Detect which cell encompasses the target text, then output its [x, y] center coordinate. 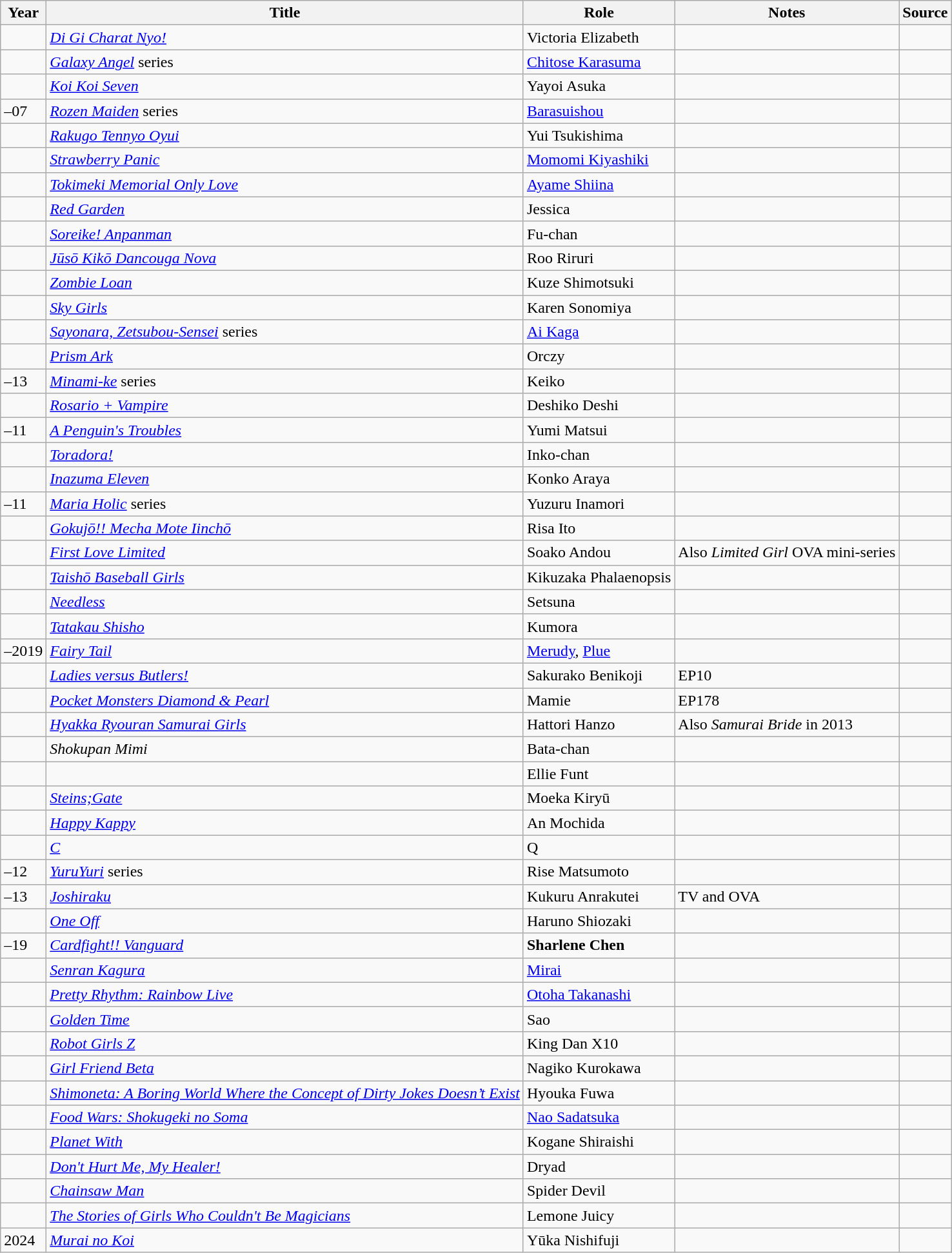
Otoha Takanashi [599, 994]
Jessica [599, 209]
–07 [23, 111]
Golden Time [285, 1019]
Sao [599, 1019]
Soako Andou [599, 553]
Soreike! Anpanman [285, 233]
Momomi Kiyashiki [599, 160]
Ayame Shiina [599, 184]
Title [285, 13]
Mirai [599, 970]
Senran Kagura [285, 970]
Yumi Matsui [599, 430]
Victoria Elizabeth [599, 37]
Merudy, Plue [599, 651]
Notes [787, 13]
Konko Araya [599, 479]
Risa Ito [599, 528]
Rozen Maiden series [285, 111]
Food Wars: Shokugeki no Soma [285, 1118]
Chitose Karasuma [599, 62]
The Stories of Girls Who Couldn't Be Magicians [285, 1216]
Minami-ke series [285, 381]
Girl Friend Beta [285, 1068]
C [285, 847]
Toradora! [285, 455]
Setsuna [599, 602]
Planet With [285, 1142]
Haruno Shiozaki [599, 921]
Steins;Gate [285, 798]
Shimoneta: A Boring World Where the Concept of Dirty Jokes Doesn’t Exist [285, 1093]
Happy Kappy [285, 823]
Yui Tsukishima [599, 135]
Bata-chan [599, 749]
Kuze Shimotsuki [599, 282]
Sharlene Chen [599, 945]
Q [599, 847]
–2019 [23, 651]
Moeka Kiryū [599, 798]
Role [599, 13]
Jūsō Kikō Dancouga Nova [285, 258]
Don't Hurt Me, My Healer! [285, 1167]
Hyakka Ryouran Samurai Girls [285, 725]
Robot Girls Z [285, 1043]
Year [23, 13]
Pocket Monsters Diamond & Pearl [285, 700]
Roo Riruri [599, 258]
Yūka Nishifuji [599, 1240]
2024 [23, 1240]
Barasuishou [599, 111]
Murai no Koi [285, 1240]
Source [925, 13]
Prism Ark [285, 357]
Spider Devil [599, 1191]
Maria Holic series [285, 504]
An Mochida [599, 823]
Also Samurai Bride in 2013 [787, 725]
Fu-chan [599, 233]
Tokimeki Memorial Only Love [285, 184]
Dryad [599, 1167]
Deshiko Deshi [599, 406]
Hattori Hanzo [599, 725]
Ladies versus Butlers! [285, 675]
Fairy Tail [285, 651]
–19 [23, 945]
EP178 [787, 700]
Orczy [599, 357]
Galaxy Angel series [285, 62]
Ellie Funt [599, 774]
Keiko [599, 381]
Cardfight!! Vanguard [285, 945]
A Penguin's Troubles [285, 430]
Sakurako Benikoji [599, 675]
Zombie Loan [285, 282]
Also Limited Girl OVA mini-series [787, 553]
Nagiko Kurokawa [599, 1068]
One Off [285, 921]
Needless [285, 602]
Yuzuru Inamori [599, 504]
Kukuru Anrakutei [599, 896]
Chainsaw Man [285, 1191]
Rosario + Vampire [285, 406]
Mamie [599, 700]
Kogane Shiraishi [599, 1142]
Tatakau Shisho [285, 626]
Kumora [599, 626]
Joshiraku [285, 896]
Rakugo Tennyo Oyui [285, 135]
King Dan X10 [599, 1043]
Lemone Juicy [599, 1216]
–12 [23, 872]
Sky Girls [285, 308]
Shokupan Mimi [285, 749]
Yayoi Asuka [599, 86]
Koi Koi Seven [285, 86]
YuruYuri series [285, 872]
Taishō Baseball Girls [285, 577]
Gokujō!! Mecha Mote Iinchō [285, 528]
EP10 [787, 675]
Hyouka Fuwa [599, 1093]
Kikuzaka Phalaenopsis [599, 577]
Red Garden [285, 209]
Strawberry Panic [285, 160]
Nao Sadatsuka [599, 1118]
Inazuma Eleven [285, 479]
Karen Sonomiya [599, 308]
Rise Matsumoto [599, 872]
Sayonara, Zetsubou-Sensei series [285, 332]
Pretty Rhythm: Rainbow Live [285, 994]
Ai Kaga [599, 332]
First Love Limited [285, 553]
TV and OVA [787, 896]
Di Gi Charat Nyo! [285, 37]
Inko-chan [599, 455]
